Determine the (X, Y) coordinate at the center of the cell enclosing the given text.  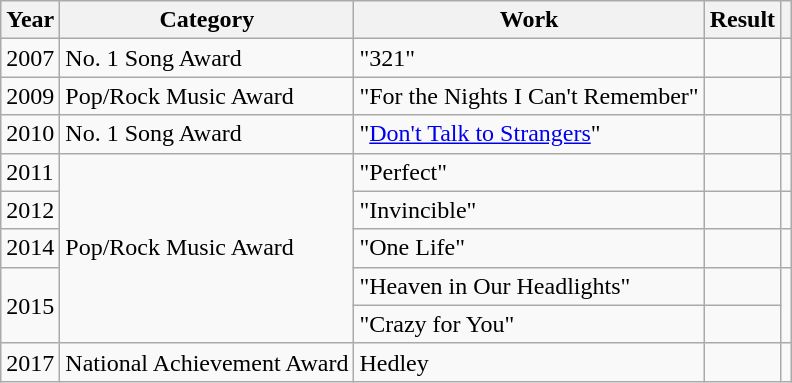
2014 (30, 248)
2017 (30, 362)
"321" (529, 58)
National Achievement Award (207, 362)
"Don't Talk to Strangers" (529, 134)
Result (742, 20)
Work (529, 20)
2015 (30, 305)
2010 (30, 134)
Hedley (529, 362)
"For the Nights I Can't Remember" (529, 96)
"One Life" (529, 248)
2007 (30, 58)
2012 (30, 210)
"Invincible" (529, 210)
2009 (30, 96)
"Perfect" (529, 172)
Category (207, 20)
Year (30, 20)
"Heaven in Our Headlights" (529, 286)
"Crazy for You" (529, 324)
2011 (30, 172)
